Extract the (x, y) coordinate from the center of the cell holding the provided text.  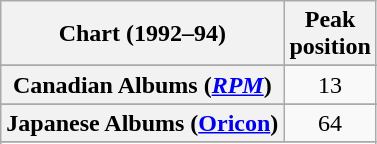
Chart (1992–94) (142, 34)
Japanese Albums (Oricon) (142, 123)
Canadian Albums (RPM) (142, 85)
Peakposition (330, 34)
64 (330, 123)
13 (330, 85)
